Return (x, y) of the center of cell containing provided text 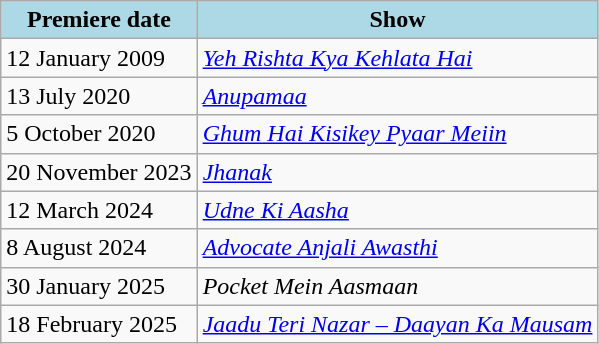
Advocate Anjali Awasthi (398, 248)
Ghum Hai Kisikey Pyaar Meiin (398, 134)
Pocket Mein Aasmaan (398, 286)
Jhanak (398, 172)
Udne Ki Aasha (398, 210)
Premiere date (99, 20)
Yeh Rishta Kya Kehlata Hai (398, 58)
Anupamaa (398, 96)
13 July 2020 (99, 96)
18 February 2025 (99, 324)
5 October 2020 (99, 134)
12 January 2009 (99, 58)
Jaadu Teri Nazar – Daayan Ka Mausam (398, 324)
12 March 2024 (99, 210)
Show (398, 20)
20 November 2023 (99, 172)
30 January 2025 (99, 286)
8 August 2024 (99, 248)
